For the text-containing cell, return its midpoint in [x, y] coordinate format. 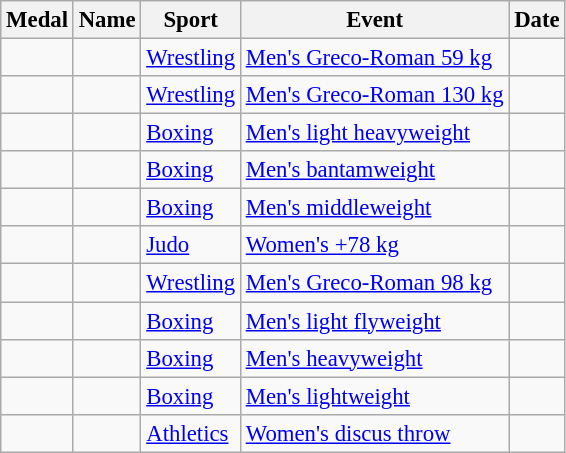
Men's light heavyweight [374, 133]
Men's heavyweight [374, 358]
Women's +78 kg [374, 245]
Men's Greco-Roman 59 kg [374, 58]
Judo [191, 245]
Date [537, 20]
Men's bantamweight [374, 170]
Name [107, 20]
Athletics [191, 433]
Event [374, 20]
Men's Greco-Roman 130 kg [374, 95]
Men's light flyweight [374, 321]
Medal [38, 20]
Men's middleweight [374, 208]
Sport [191, 20]
Women's discus throw [374, 433]
Men's Greco-Roman 98 kg [374, 283]
Men's lightweight [374, 396]
